Find where the given text appears and provide that cell's center as (x, y) coordinate. 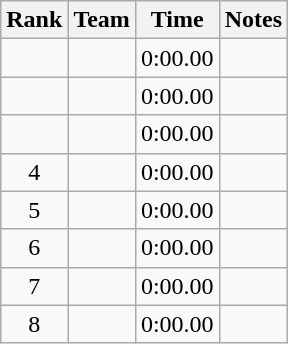
Notes (253, 20)
Rank (34, 20)
5 (34, 210)
Team (102, 20)
6 (34, 248)
4 (34, 172)
8 (34, 324)
Time (177, 20)
7 (34, 286)
